From the cell containing the given text, extract its center point as [x, y] coordinate. 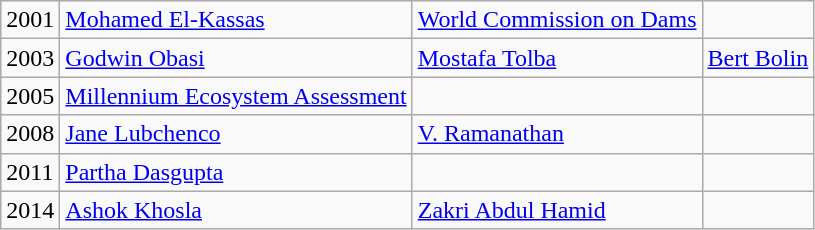
Zakri Abdul Hamid [557, 210]
Jane Lubchenco [236, 134]
2008 [30, 134]
2001 [30, 20]
Mostafa Tolba [557, 58]
2003 [30, 58]
Millennium Ecosystem Assessment [236, 96]
Ashok Khosla [236, 210]
2005 [30, 96]
Bert Bolin [758, 58]
World Commission on Dams [557, 20]
Mohamed El-Kassas [236, 20]
2011 [30, 172]
V. Ramanathan [557, 134]
2014 [30, 210]
Godwin Obasi [236, 58]
Partha Dasgupta [236, 172]
